Determine the (X, Y) coordinate at the center of the cell enclosing the given text.  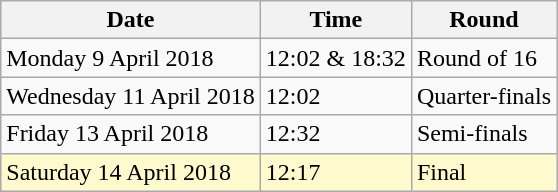
Date (131, 20)
12:17 (336, 172)
Saturday 14 April 2018 (131, 172)
12:32 (336, 134)
12:02 (336, 96)
Wednesday 11 April 2018 (131, 96)
Monday 9 April 2018 (131, 58)
Round (484, 20)
Quarter-finals (484, 96)
Final (484, 172)
12:02 & 18:32 (336, 58)
Round of 16 (484, 58)
Friday 13 April 2018 (131, 134)
Semi-finals (484, 134)
Time (336, 20)
